For the text-containing cell, return its midpoint in [X, Y] coordinate format. 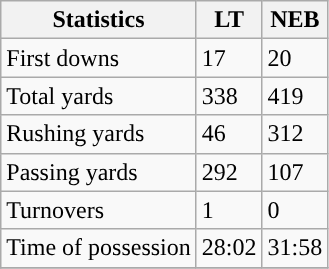
Statistics [99, 20]
Turnovers [99, 210]
292 [229, 172]
338 [229, 96]
Rushing yards [99, 134]
LT [229, 20]
Total yards [99, 96]
28:02 [229, 248]
31:58 [295, 248]
107 [295, 172]
419 [295, 96]
0 [295, 210]
312 [295, 134]
NEB [295, 20]
Time of possession [99, 248]
1 [229, 210]
20 [295, 58]
46 [229, 134]
17 [229, 58]
First downs [99, 58]
Passing yards [99, 172]
